Scan for the cell matching the given text and deliver its (x, y) coordinate at center. 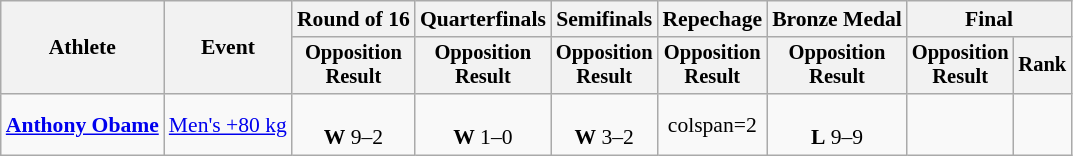
W 9–2 (354, 124)
Men's +80 kg (228, 124)
Repechage (712, 19)
Event (228, 48)
Quarterfinals (483, 19)
Athlete (82, 48)
Rank (1043, 66)
Anthony Obame (82, 124)
L 9–9 (837, 124)
Round of 16 (354, 19)
Semifinals (604, 19)
W 1–0 (483, 124)
Final (989, 19)
W 3–2 (604, 124)
colspan=2 (712, 124)
Bronze Medal (837, 19)
